Determine the (X, Y) coordinate at the center of the cell enclosing the given text.  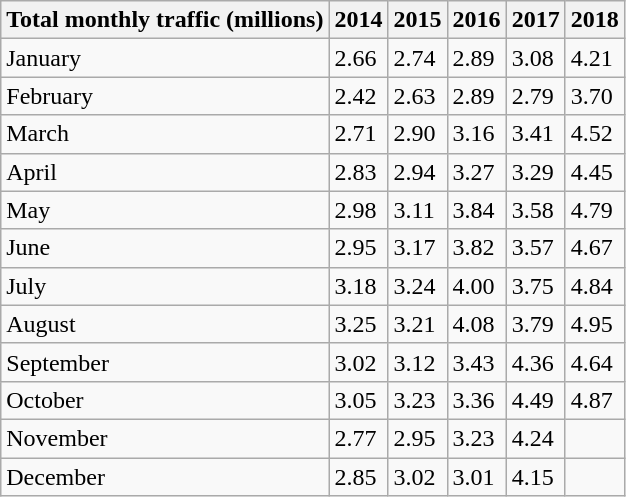
2.85 (358, 477)
3.70 (594, 96)
2.42 (358, 96)
December (165, 477)
2.83 (358, 172)
2.74 (418, 58)
Total monthly traffic (millions) (165, 20)
May (165, 210)
3.12 (418, 362)
3.36 (476, 400)
4.00 (476, 286)
3.11 (418, 210)
January (165, 58)
2015 (418, 20)
4.79 (594, 210)
4.64 (594, 362)
4.84 (594, 286)
April (165, 172)
3.18 (358, 286)
2.77 (358, 438)
3.41 (536, 134)
4.95 (594, 324)
November (165, 438)
2.90 (418, 134)
4.67 (594, 248)
2.79 (536, 96)
June (165, 248)
2.66 (358, 58)
4.36 (536, 362)
3.25 (358, 324)
3.16 (476, 134)
3.27 (476, 172)
4.45 (594, 172)
3.21 (418, 324)
3.84 (476, 210)
February (165, 96)
2.71 (358, 134)
4.87 (594, 400)
4.15 (536, 477)
2018 (594, 20)
3.57 (536, 248)
3.75 (536, 286)
March (165, 134)
3.05 (358, 400)
2.94 (418, 172)
August (165, 324)
2017 (536, 20)
2.63 (418, 96)
2014 (358, 20)
3.82 (476, 248)
September (165, 362)
4.24 (536, 438)
3.79 (536, 324)
October (165, 400)
2016 (476, 20)
4.08 (476, 324)
2.98 (358, 210)
4.49 (536, 400)
4.21 (594, 58)
3.08 (536, 58)
3.17 (418, 248)
3.43 (476, 362)
3.01 (476, 477)
3.58 (536, 210)
3.24 (418, 286)
July (165, 286)
3.29 (536, 172)
4.52 (594, 134)
